Output the (X, Y) coordinate of the center of the cell containing the given text.  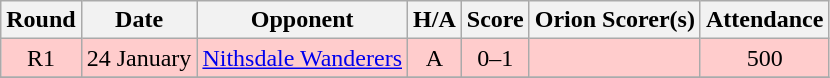
H/A (435, 20)
R1 (41, 58)
Orion Scorer(s) (614, 20)
0–1 (495, 58)
Opponent (302, 20)
24 January (139, 58)
Nithsdale Wanderers (302, 58)
Round (41, 20)
A (435, 58)
Score (495, 20)
Attendance (764, 20)
500 (764, 58)
Date (139, 20)
